Return the [x, y] coordinate for the center point of the cell that contains the specified text.  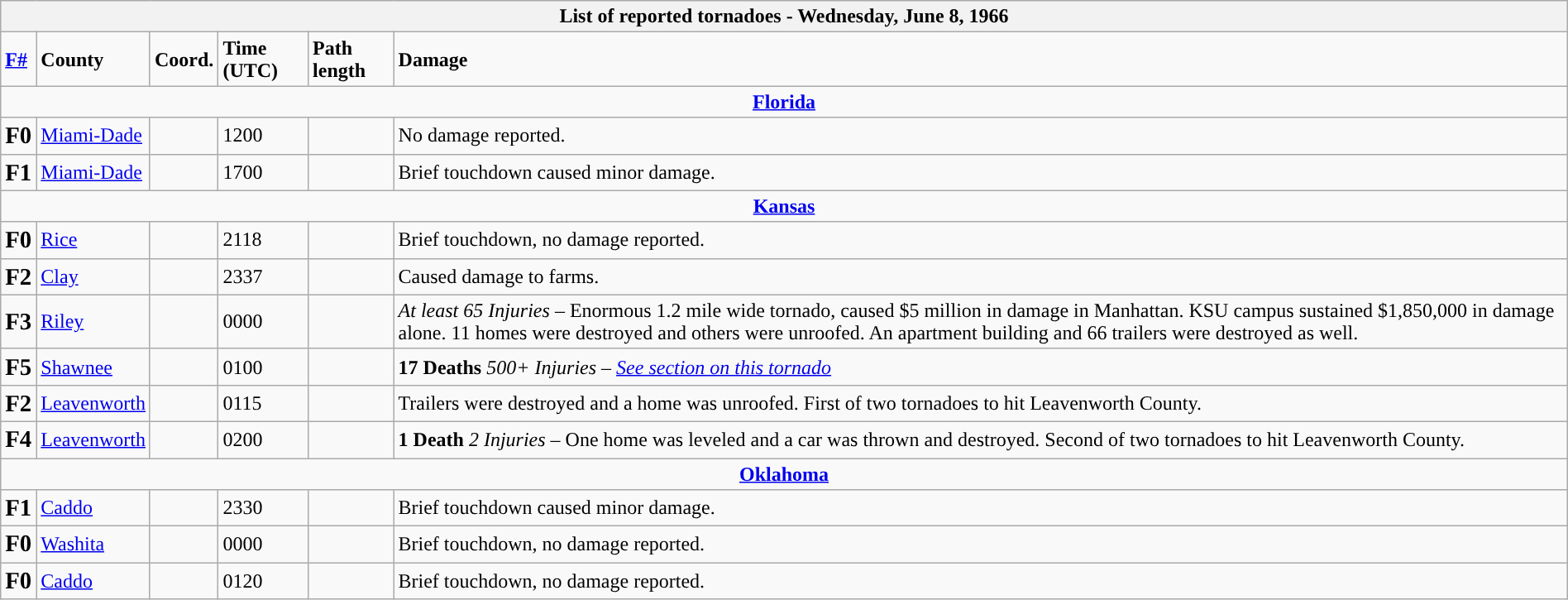
Riley [93, 321]
List of reported tornadoes - Wednesday, June 8, 1966 [784, 17]
F5 [18, 367]
Trailers were destroyed and a home was unroofed. First of two tornadoes to hit Leavenworth County. [981, 403]
Florida [784, 102]
Oklahoma [784, 474]
Damage [981, 60]
17 Deaths 500+ Injuries – See section on this tornado [981, 367]
No damage reported. [981, 136]
0200 [263, 439]
Rice [93, 240]
1 Death 2 Injuries – One home was leveled and a car was thrown and destroyed. Second of two tornadoes to hit Leavenworth County. [981, 439]
2330 [263, 508]
F3 [18, 321]
Washita [93, 545]
Path length [351, 60]
Shawnee [93, 367]
0100 [263, 367]
0115 [263, 403]
2118 [263, 240]
Time (UTC) [263, 60]
F# [18, 60]
F4 [18, 439]
1200 [263, 136]
Kansas [784, 206]
0120 [263, 581]
1700 [263, 172]
2337 [263, 276]
County [93, 60]
Clay [93, 276]
Caused damage to farms. [981, 276]
Coord. [184, 60]
